Detect which cell encompasses the target text, then output its (X, Y) center coordinate. 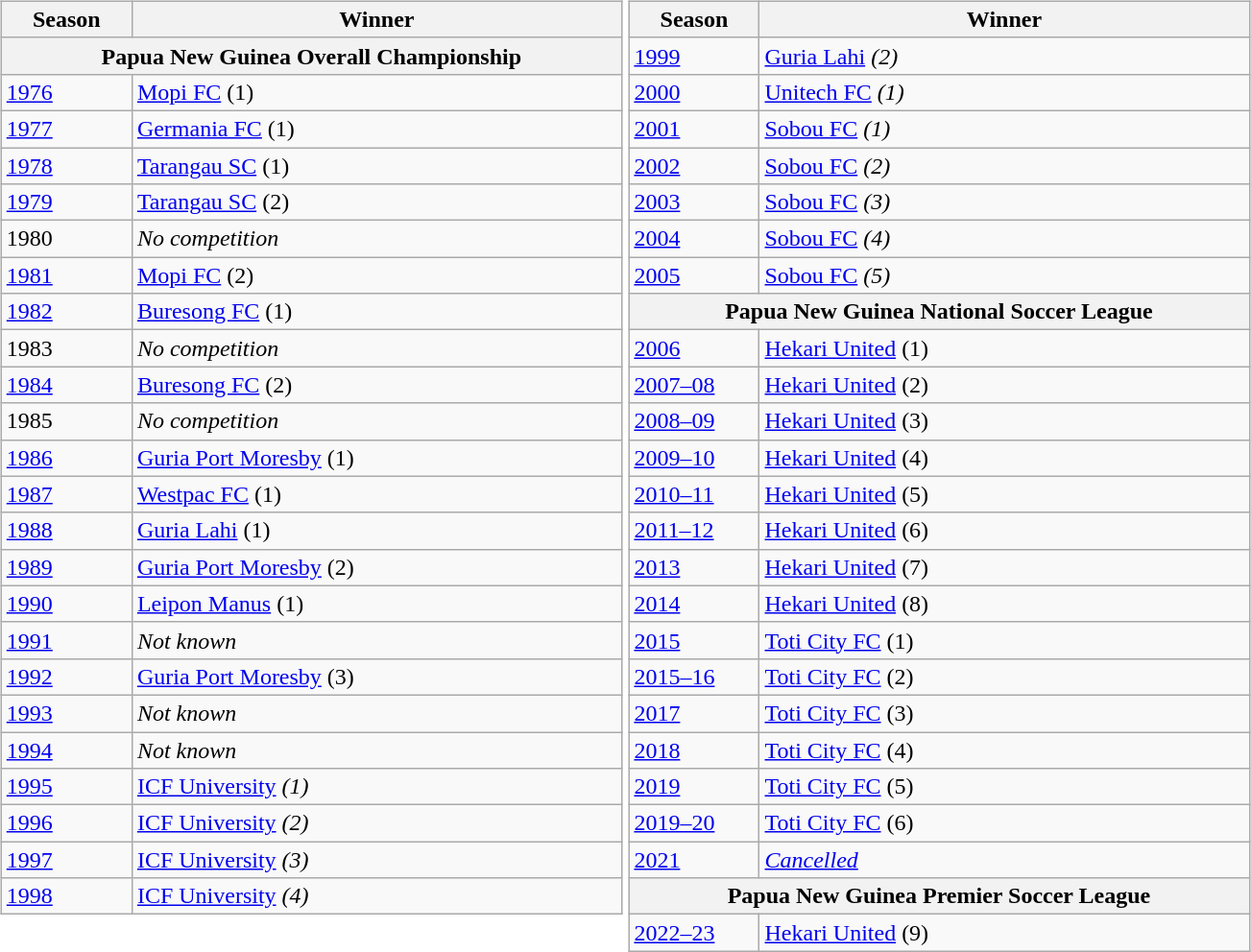
Sobou FC (4) (1004, 239)
1998 (66, 896)
1981 (66, 275)
Guria Port Moresby (1) (376, 458)
Leipon Manus (1) (376, 604)
Papua New Guinea Overall Championship (311, 56)
2015 (694, 640)
Sobou FC (3) (1004, 202)
1995 (66, 787)
1986 (66, 458)
Hekari United (1) (1004, 348)
Hekari United (5) (1004, 494)
Tarangau SC (1) (376, 166)
1988 (66, 531)
2019 (694, 787)
Tarangau SC (2) (376, 202)
1990 (66, 604)
1979 (66, 202)
2003 (694, 202)
2006 (694, 348)
Toti City FC (3) (1004, 713)
1978 (66, 166)
2004 (694, 239)
Germania FC (1) (376, 129)
Papua New Guinea National Soccer League (939, 312)
Cancelled (1004, 860)
Toti City FC (6) (1004, 823)
2022–23 (694, 933)
2017 (694, 713)
Guria Port Moresby (3) (376, 677)
Buresong FC (1) (376, 312)
Buresong FC (2) (376, 385)
2009–10 (694, 458)
Hekari United (7) (1004, 567)
2010–11 (694, 494)
Papua New Guinea Premier Soccer League (939, 896)
Toti City FC (4) (1004, 750)
1982 (66, 312)
Guria Lahi (2) (1004, 56)
1984 (66, 385)
1983 (66, 348)
ICF University (3) (376, 860)
ICF University (1) (376, 787)
1993 (66, 713)
Guria Port Moresby (2) (376, 567)
ICF University (2) (376, 823)
2019–20 (694, 823)
Guria Lahi (1) (376, 531)
Toti City FC (5) (1004, 787)
2014 (694, 604)
Toti City FC (1) (1004, 640)
1996 (66, 823)
Hekari United (3) (1004, 421)
1987 (66, 494)
Sobou FC (2) (1004, 166)
2005 (694, 275)
Toti City FC (2) (1004, 677)
1992 (66, 677)
2018 (694, 750)
2001 (694, 129)
1999 (694, 56)
Sobou FC (1) (1004, 129)
Hekari United (4) (1004, 458)
Mopi FC (2) (376, 275)
Hekari United (2) (1004, 385)
2021 (694, 860)
2008–09 (694, 421)
Sobou FC (5) (1004, 275)
2000 (694, 92)
Mopi FC (1) (376, 92)
Westpac FC (1) (376, 494)
ICF University (4) (376, 896)
1980 (66, 239)
2013 (694, 567)
Hekari United (6) (1004, 531)
1994 (66, 750)
Hekari United (9) (1004, 933)
1985 (66, 421)
2007–08 (694, 385)
1989 (66, 567)
Unitech FC (1) (1004, 92)
1977 (66, 129)
Hekari United (8) (1004, 604)
2011–12 (694, 531)
1976 (66, 92)
2002 (694, 166)
2015–16 (694, 677)
1991 (66, 640)
1997 (66, 860)
